For the text-containing cell, return its midpoint in [x, y] coordinate format. 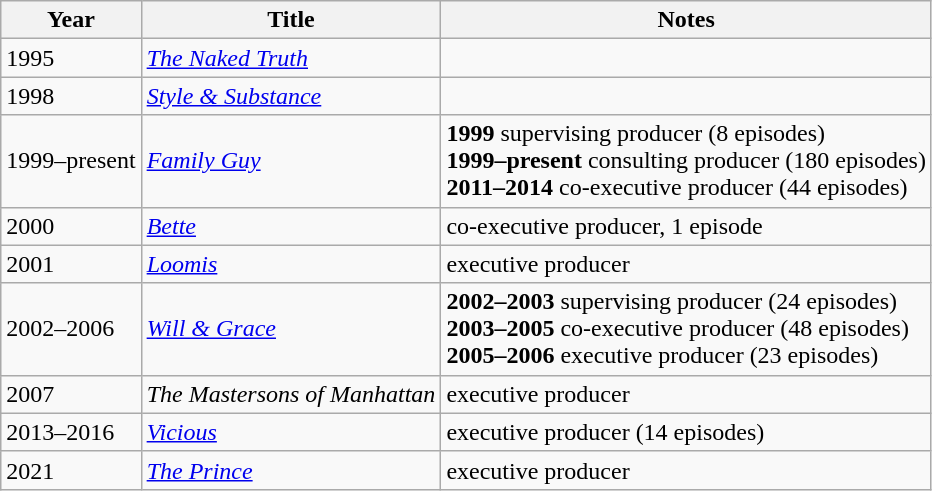
The Naked Truth [291, 58]
1998 [71, 96]
Vicious [291, 432]
2001 [71, 264]
Loomis [291, 264]
1999 supervising producer (8 episodes)1999–present consulting producer (180 episodes)2011–2014 co-executive producer (44 episodes) [686, 161]
Style & Substance [291, 96]
2007 [71, 394]
1999–present [71, 161]
Family Guy [291, 161]
2021 [71, 470]
The Mastersons of Manhattan [291, 394]
2013–2016 [71, 432]
2002–2003 supervising producer (24 episodes)2003–2005 co-executive producer (48 episodes)2005–2006 executive producer (23 episodes) [686, 329]
Notes [686, 20]
co-executive producer, 1 episode [686, 226]
Will & Grace [291, 329]
Year [71, 20]
Title [291, 20]
Bette [291, 226]
2002–2006 [71, 329]
1995 [71, 58]
2000 [71, 226]
The Prince [291, 470]
executive producer (14 episodes) [686, 432]
